Provide the [X, Y] coordinate of the cell's center where the given text is located.  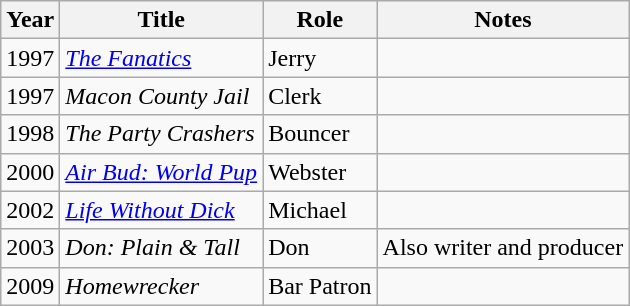
Webster [320, 172]
Bouncer [320, 134]
The Party Crashers [162, 134]
Jerry [320, 58]
Life Without Dick [162, 210]
1998 [30, 134]
Role [320, 20]
Michael [320, 210]
The Fanatics [162, 58]
Don: Plain & Tall [162, 248]
2000 [30, 172]
2003 [30, 248]
Notes [503, 20]
Also writer and producer [503, 248]
2009 [30, 286]
Year [30, 20]
2002 [30, 210]
Clerk [320, 96]
Bar Patron [320, 286]
Title [162, 20]
Homewrecker [162, 286]
Air Bud: World Pup [162, 172]
Macon County Jail [162, 96]
Don [320, 248]
